Identify which cell holds the provided text, then report its (X, Y) central coordinate. 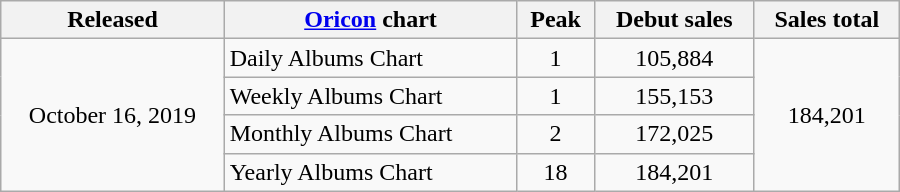
105,884 (674, 58)
Weekly Albums Chart (370, 96)
172,025 (674, 134)
Daily Albums Chart (370, 58)
Released (112, 20)
Oricon chart (370, 20)
Sales total (826, 20)
Peak (556, 20)
Monthly Albums Chart (370, 134)
2 (556, 134)
18 (556, 172)
155,153 (674, 96)
Debut sales (674, 20)
Yearly Albums Chart (370, 172)
October 16, 2019 (112, 115)
